Search for the cell housing the specified text and yield its [x, y] center coordinate. 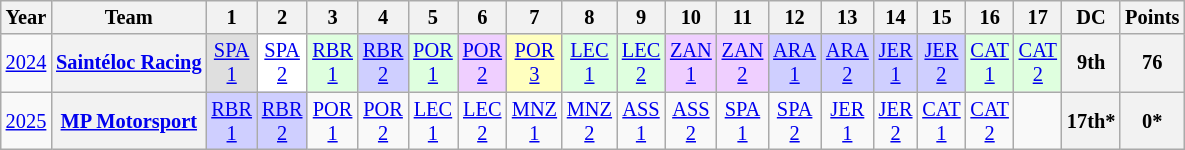
4 [383, 17]
17 [1038, 17]
1 [231, 17]
16 [990, 17]
12 [794, 17]
ARA1 [794, 63]
ASS1 [641, 121]
ZAN1 [691, 63]
MP Motorsport [128, 121]
ARA2 [848, 63]
2025 [26, 121]
2024 [26, 63]
15 [941, 17]
14 [896, 17]
Saintéloc Racing [128, 63]
8 [590, 17]
11 [743, 17]
POR3 [534, 63]
17th* [1091, 121]
10 [691, 17]
2 [282, 17]
6 [482, 17]
ZAN2 [743, 63]
5 [432, 17]
MNZ1 [534, 121]
Year [26, 17]
3 [332, 17]
ASS2 [691, 121]
9 [641, 17]
13 [848, 17]
Team [128, 17]
DC [1091, 17]
0* [1152, 121]
Points [1152, 17]
MNZ2 [590, 121]
76 [1152, 63]
9th [1091, 63]
7 [534, 17]
